Identify which cell holds the provided text, then report its (X, Y) central coordinate. 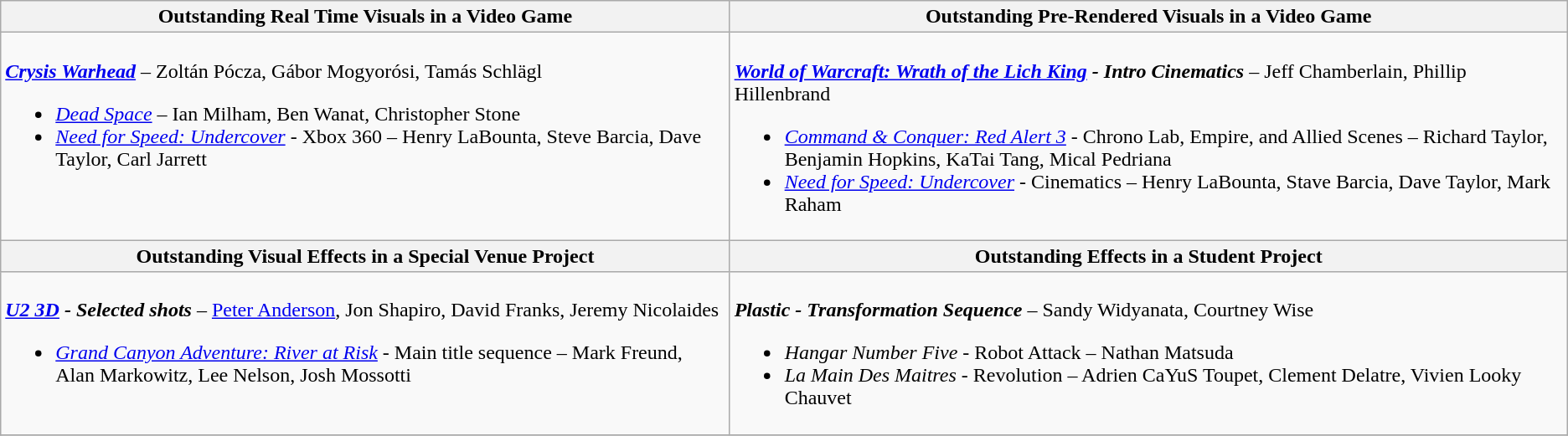
Outstanding Pre-Rendered Visuals in a Video Game (1148, 17)
Outstanding Visual Effects in a Special Venue Project (365, 256)
Outstanding Effects in a Student Project (1148, 256)
Outstanding Real Time Visuals in a Video Game (365, 17)
